Identify which cell holds the provided text, then report its [x, y] central coordinate. 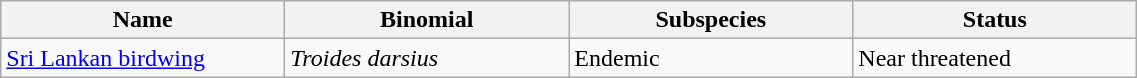
Name [143, 20]
Endemic [711, 58]
Near threatened [995, 58]
Binomial [427, 20]
Sri Lankan birdwing [143, 58]
Status [995, 20]
Troides darsius [427, 58]
Subspecies [711, 20]
